Find where the given text appears and provide that cell's center as [x, y] coordinate. 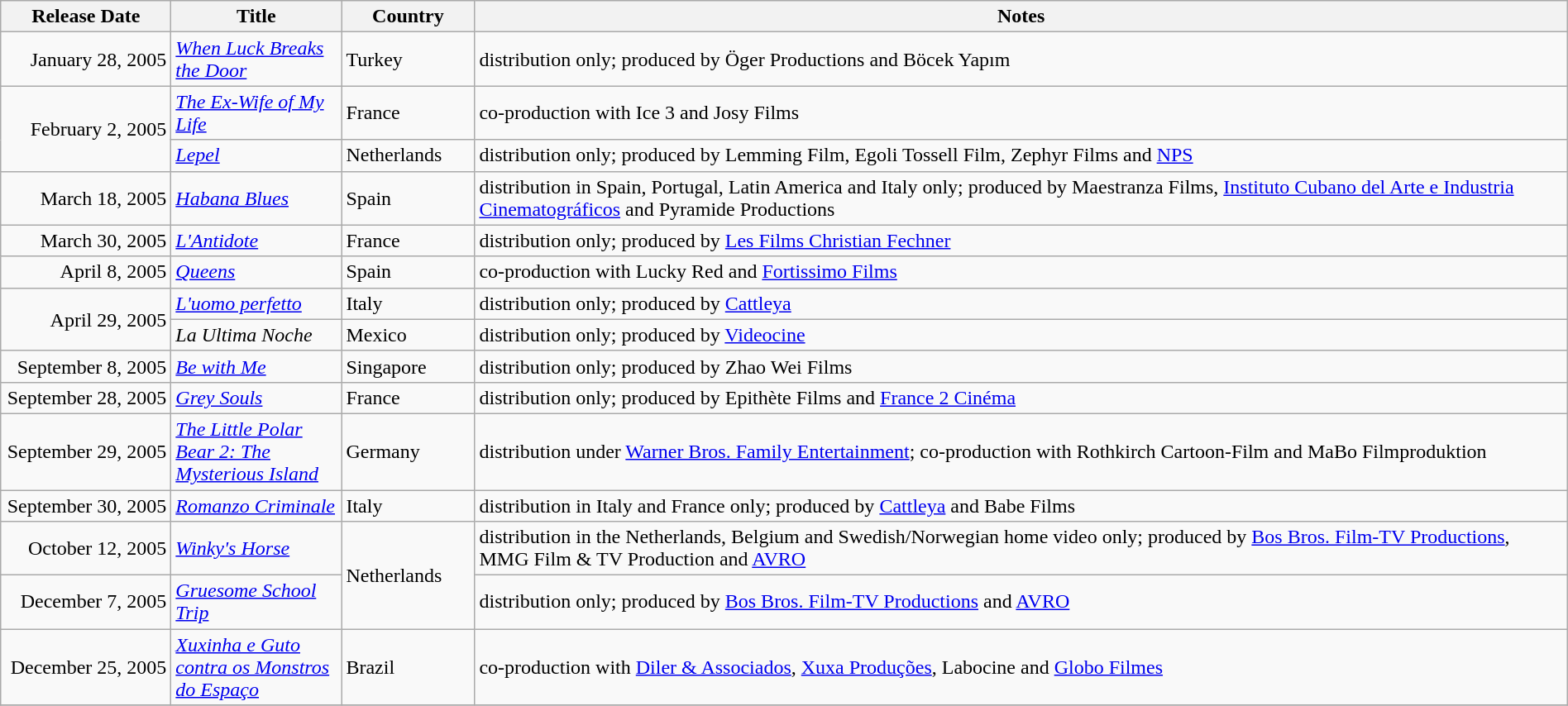
co-production with Diler & Associados, Xuxa Produções, Labocine and Globo Filmes [1021, 667]
distribution only; produced by Lemming Film, Egoli Tossell Film, Zephyr Films and NPS [1021, 155]
September 28, 2005 [86, 398]
Romanzo Criminale [256, 505]
April 29, 2005 [86, 319]
co-production with Ice 3 and Josy Films [1021, 112]
February 2, 2005 [86, 129]
Habana Blues [256, 198]
distribution only; produced by Öger Productions and Böcek Yapım [1021, 60]
March 18, 2005 [86, 198]
distribution only; produced by Videocine [1021, 335]
September 8, 2005 [86, 366]
Notes [1021, 17]
Lepel [256, 155]
The Ex-Wife of My Life [256, 112]
December 7, 2005 [86, 602]
distribution only; produced by Zhao Wei Films [1021, 366]
April 8, 2005 [86, 272]
Be with Me [256, 366]
distribution under Warner Bros. Family Entertainment; co-production with Rothkirch Cartoon-Film and MaBo Filmproduktion [1021, 451]
Title [256, 17]
Grey Souls [256, 398]
L'Antidote [256, 241]
Queens [256, 272]
distribution in Italy and France only; produced by Cattleya and Babe Films [1021, 505]
Xuxinha e Guto contra os Monstros do Espaço [256, 667]
Gruesome School Trip [256, 602]
January 28, 2005 [86, 60]
distribution only; produced by Epithète Films and France 2 Cinéma [1021, 398]
La Ultima Noche [256, 335]
The Little Polar Bear 2: The Mysterious Island [256, 451]
L'uomo perfetto [256, 303]
When Luck Breaks the Door [256, 60]
Country [409, 17]
Turkey [409, 60]
Mexico [409, 335]
Winky's Horse [256, 549]
distribution only; produced by Bos Bros. Film-TV Productions and AVRO [1021, 602]
December 25, 2005 [86, 667]
Singapore [409, 366]
co-production with Lucky Red and Fortissimo Films [1021, 272]
October 12, 2005 [86, 549]
distribution only; produced by Cattleya [1021, 303]
March 30, 2005 [86, 241]
Brazil [409, 667]
September 29, 2005 [86, 451]
distribution only; produced by Les Films Christian Fechner [1021, 241]
Germany [409, 451]
Release Date [86, 17]
September 30, 2005 [86, 505]
